Output the [X, Y] coordinate of the center of the cell containing the given text.  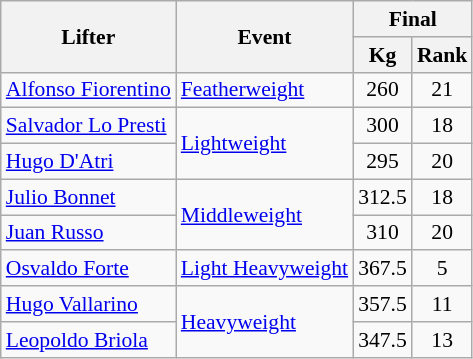
Rank [442, 55]
5 [442, 269]
Juan Russo [88, 233]
Heavyweight [264, 322]
367.5 [382, 269]
Light Heavyweight [264, 269]
21 [442, 90]
310 [382, 233]
Event [264, 36]
Hugo D'Atri [88, 162]
Leopoldo Briola [88, 340]
347.5 [382, 340]
Final [412, 19]
357.5 [382, 304]
Featherweight [264, 90]
Alfonso Fiorentino [88, 90]
Lifter [88, 36]
11 [442, 304]
Lightweight [264, 144]
312.5 [382, 197]
Hugo Vallarino [88, 304]
300 [382, 126]
13 [442, 340]
Salvador Lo Presti [88, 126]
Julio Bonnet [88, 197]
Middleweight [264, 214]
295 [382, 162]
260 [382, 90]
Kg [382, 55]
Osvaldo Forte [88, 269]
